Provide the (x, y) coordinate of the cell's center where the given text is located.  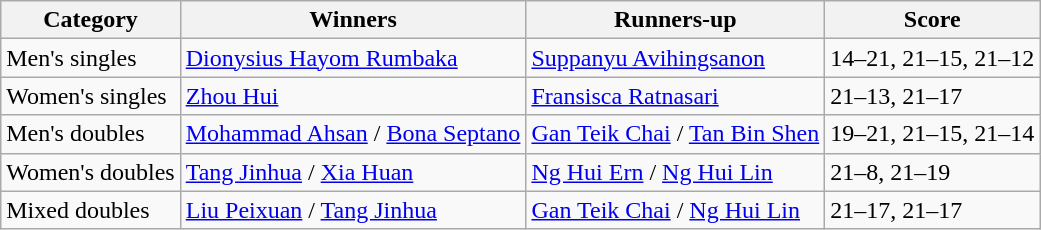
21–8, 21–19 (932, 172)
Tang Jinhua / Xia Huan (353, 172)
Men's doubles (90, 134)
21–13, 21–17 (932, 96)
Zhou Hui (353, 96)
19–21, 21–15, 21–14 (932, 134)
Winners (353, 20)
Score (932, 20)
Dionysius Hayom Rumbaka (353, 58)
Women's singles (90, 96)
Ng Hui Ern / Ng Hui Lin (676, 172)
Runners-up (676, 20)
Mohammad Ahsan / Bona Septano (353, 134)
Category (90, 20)
Gan Teik Chai / Ng Hui Lin (676, 210)
Gan Teik Chai / Tan Bin Shen (676, 134)
14–21, 21–15, 21–12 (932, 58)
Women's doubles (90, 172)
Liu Peixuan / Tang Jinhua (353, 210)
Suppanyu Avihingsanon (676, 58)
Men's singles (90, 58)
21–17, 21–17 (932, 210)
Mixed doubles (90, 210)
Fransisca Ratnasari (676, 96)
